Scan for the cell matching the given text and deliver its (X, Y) coordinate at center. 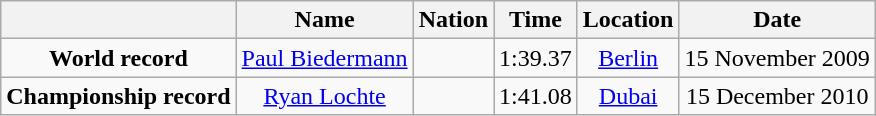
Dubai (628, 96)
15 December 2010 (777, 96)
Ryan Lochte (324, 96)
1:41.08 (536, 96)
Name (324, 20)
Nation (453, 20)
Date (777, 20)
Berlin (628, 58)
1:39.37 (536, 58)
World record (118, 58)
Time (536, 20)
Paul Biedermann (324, 58)
Location (628, 20)
Championship record (118, 96)
15 November 2009 (777, 58)
